Return (x, y) of the center of cell containing provided text 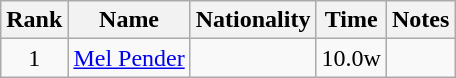
Name (129, 20)
10.0w (351, 58)
1 (34, 58)
Time (351, 20)
Mel Pender (129, 58)
Rank (34, 20)
Nationality (253, 20)
Notes (420, 20)
